Identify which cell holds the provided text, then report its [x, y] central coordinate. 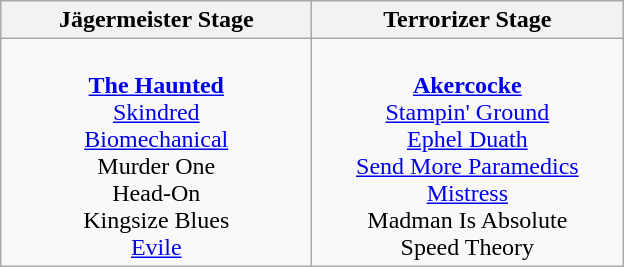
Terrorizer Stage [468, 20]
The Haunted Skindred Biomechanical Murder One Head-On Kingsize Blues Evile [156, 152]
Akercocke Stampin' Ground Ephel Duath Send More Paramedics Mistress Madman Is Absolute Speed Theory [468, 152]
Jägermeister Stage [156, 20]
